Pinpoint the cell where the given text exists, returning its (x, y) midpoint coordinate. 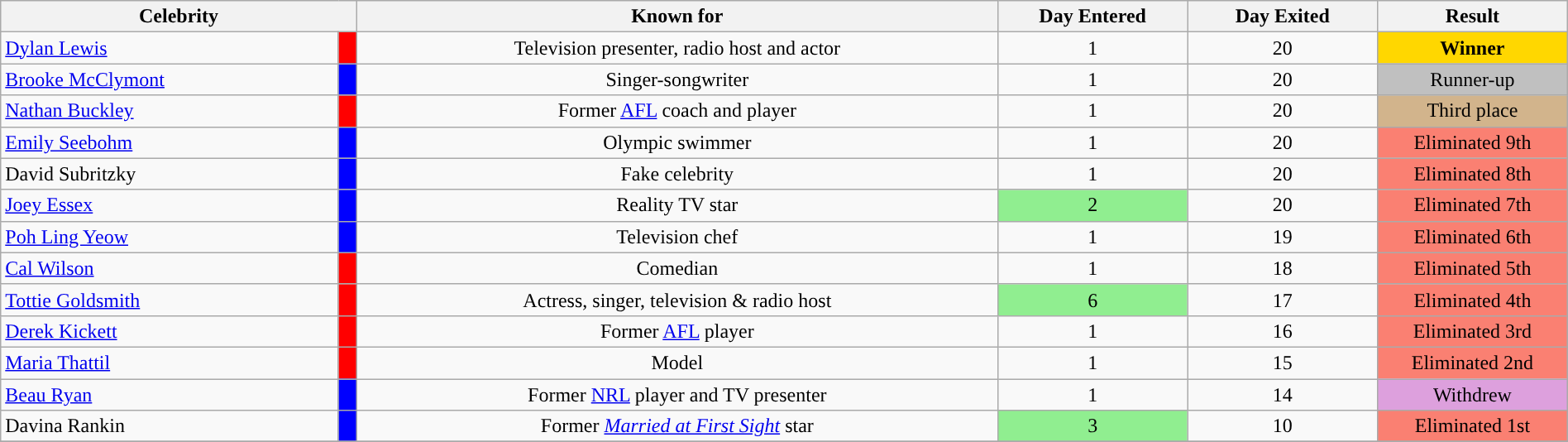
6 (1092, 300)
Day Entered (1092, 17)
2 (1092, 205)
Eliminated 8th (1473, 174)
Comedian (676, 268)
Olympic swimmer (676, 142)
Tottie Goldsmith (170, 300)
Winner (1473, 48)
Model (676, 363)
Davina Rankin (170, 426)
Result (1473, 17)
Derek Kickett (170, 331)
Known for (676, 17)
Third place (1473, 111)
Eliminated 9th (1473, 142)
Day Exited (1283, 17)
Maria Thattil (170, 363)
15 (1283, 363)
Eliminated 5th (1473, 268)
Eliminated 2nd (1473, 363)
16 (1283, 331)
Former NRL player and TV presenter (676, 395)
David Subritzky (170, 174)
Actress, singer, television & radio host (676, 300)
Television presenter, radio host and actor (676, 48)
Nathan Buckley (170, 111)
Beau Ryan (170, 395)
Eliminated 1st (1473, 426)
Fake celebrity (676, 174)
3 (1092, 426)
Celebrity (179, 17)
10 (1283, 426)
Dylan Lewis (170, 48)
Joey Essex (170, 205)
Eliminated 7th (1473, 205)
Reality TV star (676, 205)
Eliminated 6th (1473, 237)
Emily Seebohm (170, 142)
19 (1283, 237)
Withdrew (1473, 395)
Poh Ling Yeow (170, 237)
Eliminated 3rd (1473, 331)
14 (1283, 395)
Former Married at First Sight star (676, 426)
17 (1283, 300)
Singer-songwriter (676, 79)
Former AFL player (676, 331)
Brooke McClymont (170, 79)
18 (1283, 268)
Former AFL coach and player (676, 111)
Eliminated 4th (1473, 300)
Cal Wilson (170, 268)
Runner-up (1473, 79)
Television chef (676, 237)
